Extract the (X, Y) coordinate from the center of the cell holding the provided text.  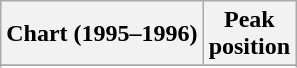
Chart (1995–1996) (102, 34)
Peak position (249, 34)
